Locate the cell with the specified text and output its (x, y) center coordinate. 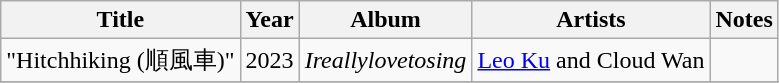
Ireallylovetosing (386, 60)
Album (386, 20)
Artists (591, 20)
Title (120, 20)
2023 (270, 60)
Leo Ku and Cloud Wan (591, 60)
Year (270, 20)
"Hitchhiking (順風車)" (120, 60)
Notes (744, 20)
